Locate the cell with the specified text and output its [X, Y] center coordinate. 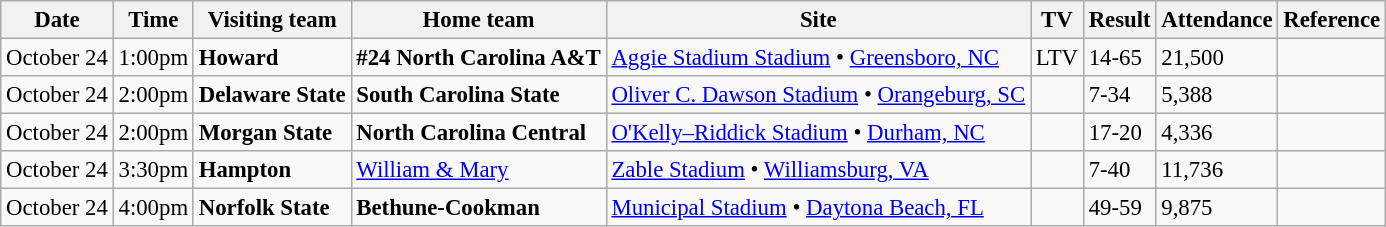
7-34 [1120, 95]
4,336 [1217, 133]
49-59 [1120, 208]
Hampton [272, 170]
Municipal Stadium • Daytona Beach, FL [818, 208]
TV [1058, 20]
5,388 [1217, 95]
9,875 [1217, 208]
Aggie Stadium Stadium • Greensboro, NC [818, 58]
Reference [1332, 20]
14-65 [1120, 58]
4:00pm [153, 208]
William & Mary [478, 170]
Result [1120, 20]
Zable Stadium • Williamsburg, VA [818, 170]
1:00pm [153, 58]
South Carolina State [478, 95]
Attendance [1217, 20]
7-40 [1120, 170]
Delaware State [272, 95]
11,736 [1217, 170]
LTV [1058, 58]
Howard [272, 58]
Morgan State [272, 133]
O'Kelly–Riddick Stadium • Durham, NC [818, 133]
Date [57, 20]
3:30pm [153, 170]
#24 North Carolina A&T [478, 58]
17-20 [1120, 133]
Oliver C. Dawson Stadium • Orangeburg, SC [818, 95]
Site [818, 20]
Time [153, 20]
Norfolk State [272, 208]
Bethune-Cookman [478, 208]
North Carolina Central [478, 133]
21,500 [1217, 58]
Visiting team [272, 20]
Home team [478, 20]
